Capture the cell that displays the provided text and extract its (x, y) central coordinate. 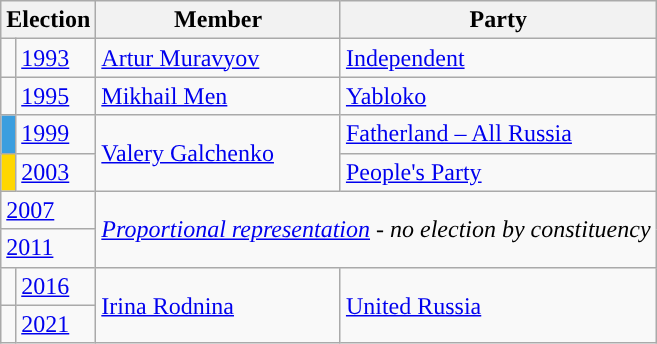
2011 (48, 248)
Mikhail Men (218, 96)
1995 (56, 96)
2003 (56, 172)
Yabloko (498, 96)
Irina Rodnina (218, 305)
Election (48, 20)
Valery Galchenko (218, 153)
People's Party (498, 172)
Proportional representation - no election by constituency (376, 229)
1993 (56, 58)
Artur Muravyov (218, 58)
Independent (498, 58)
Party (498, 20)
2007 (48, 210)
1999 (56, 134)
2021 (56, 324)
United Russia (498, 305)
Member (218, 20)
2016 (56, 286)
Fatherland – All Russia (498, 134)
